Return [X, Y] of the center of cell containing provided text 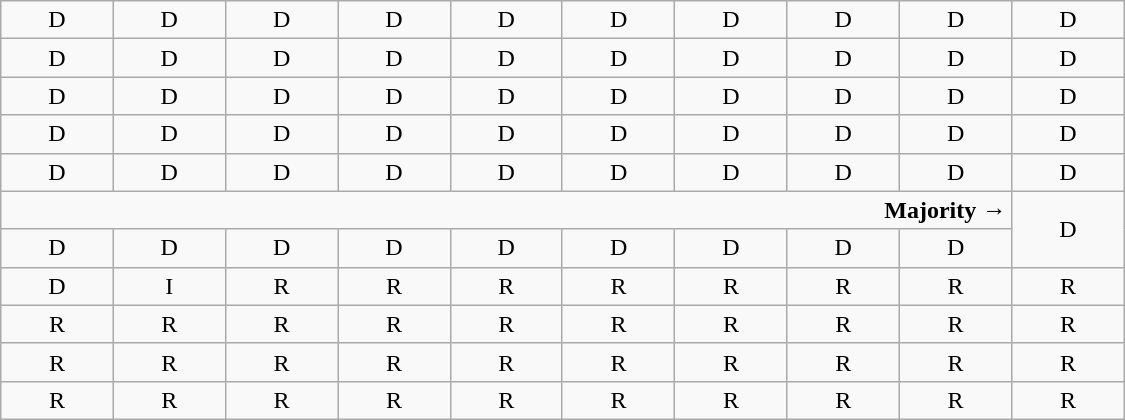
I [169, 286]
Majority → [506, 210]
